Scan for the cell matching the given text and deliver its [X, Y] coordinate at center. 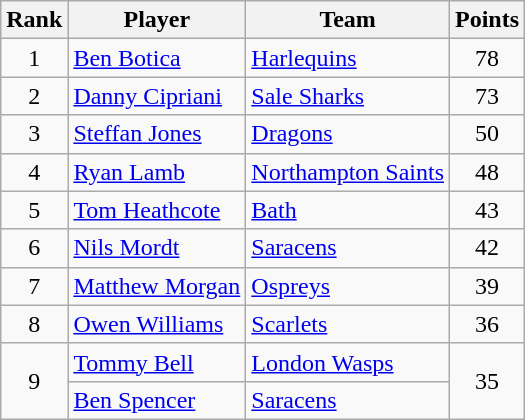
Owen Williams [157, 324]
6 [34, 248]
3 [34, 134]
Ryan Lamb [157, 172]
Bath [348, 210]
7 [34, 286]
78 [488, 58]
36 [488, 324]
43 [488, 210]
Tommy Bell [157, 362]
Tom Heathcote [157, 210]
Team [348, 20]
Ospreys [348, 286]
Harlequins [348, 58]
Rank [34, 20]
Sale Sharks [348, 96]
Matthew Morgan [157, 286]
Dragons [348, 134]
48 [488, 172]
Ben Botica [157, 58]
35 [488, 381]
39 [488, 286]
Ben Spencer [157, 400]
London Wasps [348, 362]
Danny Cipriani [157, 96]
Points [488, 20]
2 [34, 96]
9 [34, 381]
Player [157, 20]
73 [488, 96]
8 [34, 324]
Nils Mordt [157, 248]
1 [34, 58]
Steffan Jones [157, 134]
Scarlets [348, 324]
Northampton Saints [348, 172]
50 [488, 134]
5 [34, 210]
4 [34, 172]
42 [488, 248]
